Output the (X, Y) coordinate of the center of the cell containing the given text.  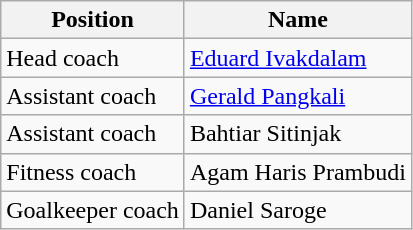
Goalkeeper coach (93, 210)
Gerald Pangkali (298, 96)
Bahtiar Sitinjak (298, 134)
Agam Haris Prambudi (298, 172)
Fitness coach (93, 172)
Daniel Saroge (298, 210)
Name (298, 20)
Eduard Ivakdalam (298, 58)
Position (93, 20)
Head coach (93, 58)
